Output the (X, Y) coordinate of the center of the cell containing the given text.  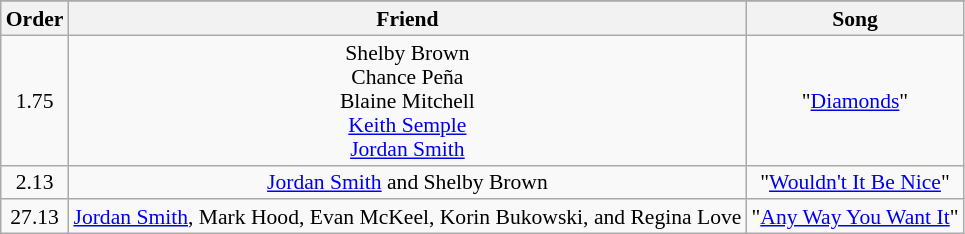
27.13 (35, 217)
Friend (407, 18)
Jordan Smith, Mark Hood, Evan McKeel, Korin Bukowski, and Regina Love (407, 217)
2.13 (35, 182)
Order (35, 18)
"Diamonds" (854, 100)
"Any Way You Want It" (854, 217)
Jordan Smith and Shelby Brown (407, 182)
Shelby Brown Chance Peña Blaine Mitchell Keith Semple Jordan Smith (407, 100)
1.75 (35, 100)
"Wouldn't It Be Nice" (854, 182)
Song (854, 18)
